Extract the (x, y) coordinate from the center of the cell holding the provided text.  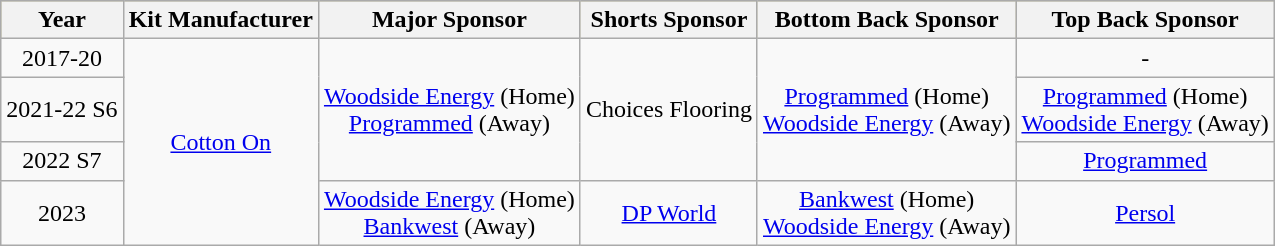
Woodside Energy (Home) Programmed (Away) (449, 110)
Shorts Sponsor (668, 20)
Persol (1145, 212)
Major Sponsor (449, 20)
2017-20 (62, 58)
2022 S7 (62, 161)
Woodside Energy (Home) Bankwest (Away) (449, 212)
Programmed (1145, 161)
2021-22 S6 (62, 110)
2023 (62, 212)
Choices Flooring (668, 110)
Year (62, 20)
Bankwest (Home) Woodside Energy (Away) (886, 212)
- (1145, 58)
Cotton On (220, 142)
Kit Manufacturer (220, 20)
Top Back Sponsor (1145, 20)
DP World (668, 212)
Bottom Back Sponsor (886, 20)
